Scan for the cell matching the given text and deliver its [X, Y] coordinate at center. 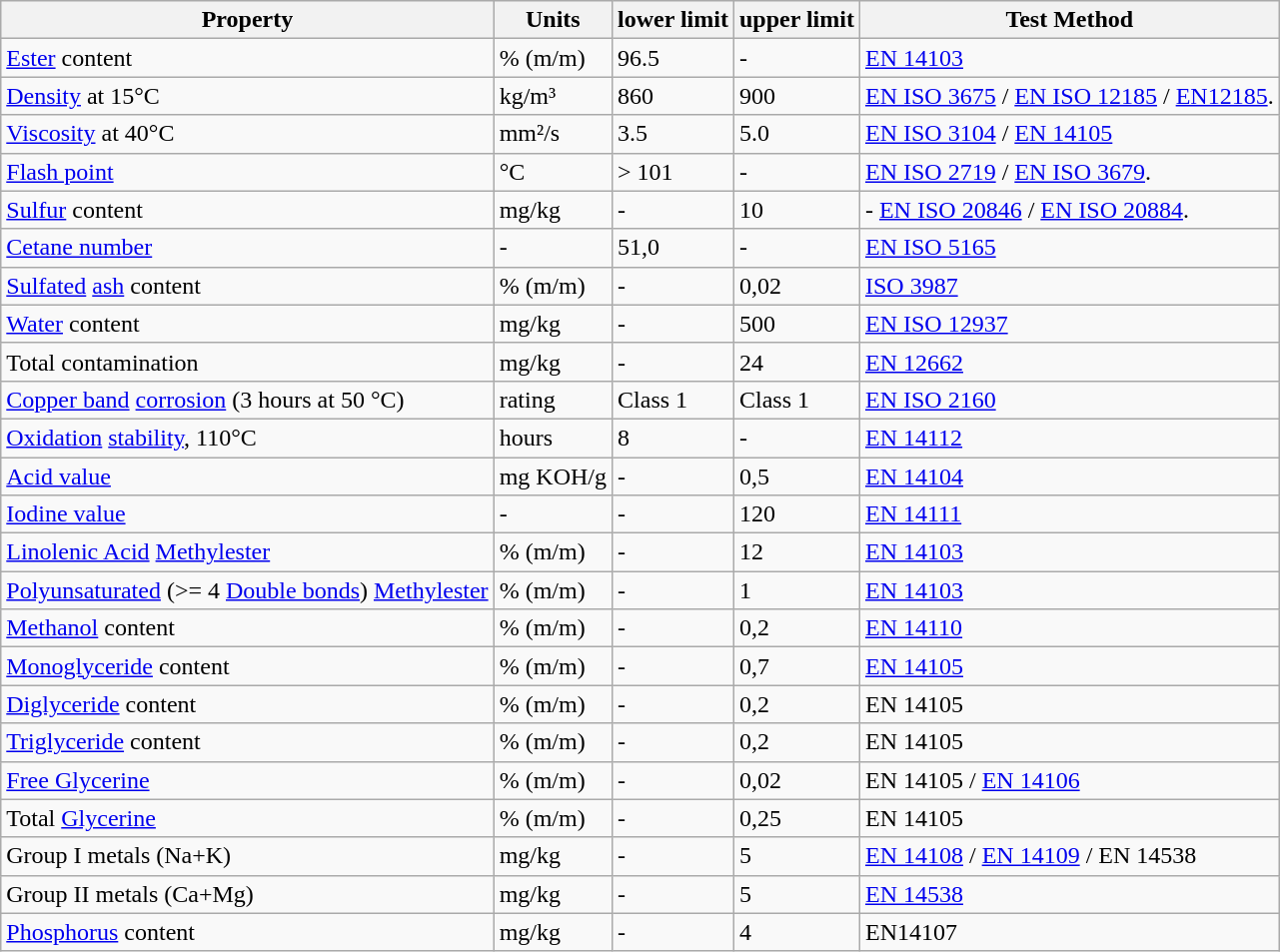
5.0 [796, 134]
Phosphorus content [248, 932]
12 [796, 552]
3.5 [673, 134]
Oxidation stability, 110°C [248, 438]
900 [796, 96]
upper limit [796, 20]
EN ISO 2719 / EN ISO 3679. [1069, 172]
4 [796, 932]
Sulfur content [248, 210]
96.5 [673, 58]
Test Method [1069, 20]
Group I metals (Na+K) [248, 856]
0,5 [796, 476]
Cetane number [248, 248]
120 [796, 514]
0,7 [796, 666]
Group II metals (Ca+Mg) [248, 894]
Viscosity at 40°C [248, 134]
EN ISO 3675 / EN ISO 12185 / EN12185. [1069, 96]
Monoglyceride content [248, 666]
°C [553, 172]
EN ISO 5165 [1069, 248]
kg/m³ [553, 96]
EN 14538 [1069, 894]
Water content [248, 324]
Density at 15°C [248, 96]
ISO 3987 [1069, 286]
Ester content [248, 58]
Sulfated ash content [248, 286]
Free Glycerine [248, 780]
mm²/s [553, 134]
10 [796, 210]
EN14107 [1069, 932]
EN 14108 / EN 14109 / EN 14538 [1069, 856]
Diglyceride content [248, 704]
EN 14112 [1069, 438]
> 101 [673, 172]
rating [553, 400]
- EN ISO 20846 / EN ISO 20884. [1069, 210]
Total Glycerine [248, 818]
Triglyceride content [248, 742]
24 [796, 362]
lower limit [673, 20]
Property [248, 20]
Units [553, 20]
hours [553, 438]
Methanol content [248, 628]
EN 14105 / EN 14106 [1069, 780]
51,0 [673, 248]
EN 14110 [1069, 628]
Iodine value [248, 514]
Flash point [248, 172]
EN ISO 12937 [1069, 324]
Polyunsaturated (>= 4 Double bonds) Methylester [248, 590]
EN 14111 [1069, 514]
1 [796, 590]
500 [796, 324]
Copper band corrosion (3 hours at 50 °C) [248, 400]
Total contamination [248, 362]
0,25 [796, 818]
EN 14104 [1069, 476]
EN ISO 2160 [1069, 400]
860 [673, 96]
Linolenic Acid Methylester [248, 552]
EN 12662 [1069, 362]
8 [673, 438]
EN ISO 3104 / EN 14105 [1069, 134]
Acid value [248, 476]
mg KOH/g [553, 476]
